Search for the cell housing the specified text and yield its (x, y) center coordinate. 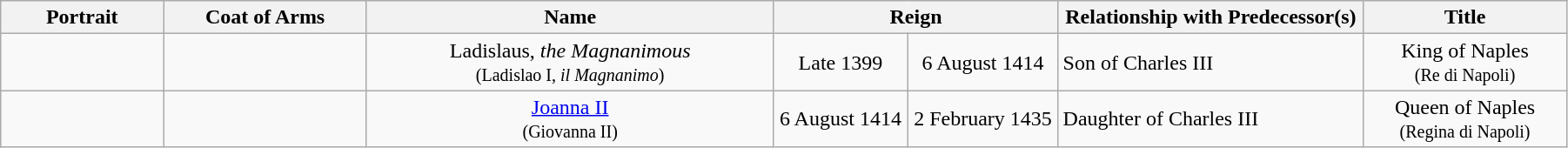
Portrait (82, 17)
Ladislaus, the Magnanimous(Ladislao I, il Magnanimo) (569, 63)
Title (1465, 17)
Name (569, 17)
Joanna II(Giovanna II) (569, 118)
Queen of Naples(Regina di Napoli) (1465, 118)
Son of Charles III (1211, 63)
King of Naples(Re di Napoli) (1465, 63)
Relationship with Predecessor(s) (1211, 17)
Coat of Arms (265, 17)
2 February 1435 (983, 118)
Reign (915, 17)
Daughter of Charles III (1211, 118)
Late 1399 (841, 63)
